Return [X, Y] of the center of cell containing provided text 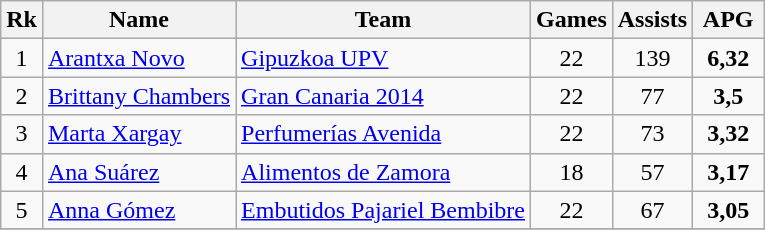
3,5 [728, 96]
Arantxa Novo [138, 58]
1 [22, 58]
Team [384, 20]
Rk [22, 20]
APG [728, 20]
Ana Suárez [138, 172]
Marta Xargay [138, 134]
3 [22, 134]
Brittany Chambers [138, 96]
2 [22, 96]
Alimentos de Zamora [384, 172]
4 [22, 172]
139 [652, 58]
77 [652, 96]
Embutidos Pajariel Bembibre [384, 210]
Assists [652, 20]
Gran Canaria 2014 [384, 96]
Gipuzkoa UPV [384, 58]
3,17 [728, 172]
3,32 [728, 134]
67 [652, 210]
73 [652, 134]
5 [22, 210]
6,32 [728, 58]
Name [138, 20]
Anna Gómez [138, 210]
18 [572, 172]
3,05 [728, 210]
Perfumerías Avenida [384, 134]
Games [572, 20]
57 [652, 172]
